Determine the (x, y) coordinate at the center of the cell enclosing the given text.  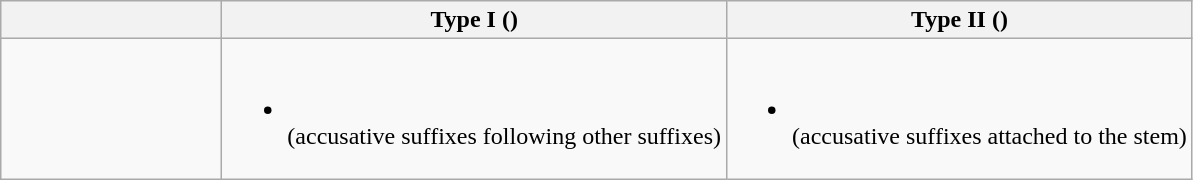
Type I () (474, 20)
Type II () (960, 20)
(accusative suffixes following other suffixes) (474, 109)
(accusative suffixes attached to the stem) (960, 109)
